From the cell containing the given text, extract its center point as [x, y] coordinate. 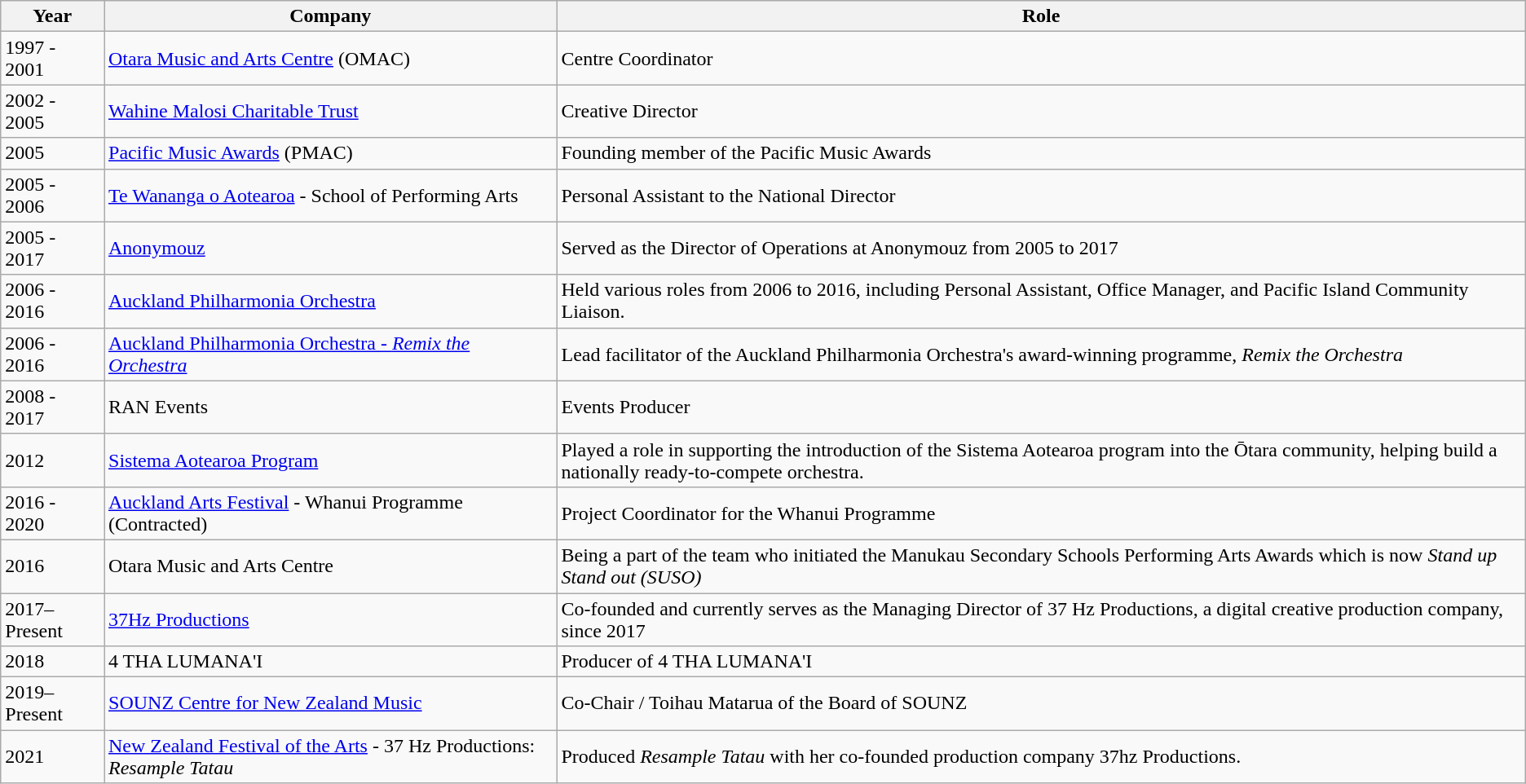
Role [1041, 16]
Auckland Philharmonia Orchestra - Remix the Orchestra [331, 354]
Auckland Arts Festival - Whanui Programme(Contracted) [331, 513]
Creative Director [1041, 111]
Project Coordinator for the Whanui Programme [1041, 513]
Otara Music and Arts Centre [331, 566]
Pacific Music Awards (PMAC) [331, 153]
Wahine Malosi Charitable Trust [331, 111]
Held various roles from 2006 to 2016, including Personal Assistant, Office Manager, and Pacific Island Community Liaison. [1041, 302]
2005 - 2006 [52, 196]
Otara Music and Arts Centre (OMAC) [331, 59]
2019–Present [52, 704]
Anonymouz [331, 248]
2005 [52, 153]
2021 [52, 756]
Served as the Director of Operations at Anonymouz from 2005 to 2017 [1041, 248]
Producer of 4 THA LUMANA'I [1041, 662]
Produced Resample Tatau with her co-founded production company 37hz Productions. [1041, 756]
2002 - 2005 [52, 111]
Being a part of the team who initiated the Manukau Secondary Schools Performing Arts Awards which is now Stand up Stand out (SUSO) [1041, 566]
2005 - 2017 [52, 248]
2012 [52, 460]
RAN Events [331, 407]
Co-founded and currently serves as the Managing Director of 37 Hz Productions, a digital creative production company, since 2017 [1041, 619]
Company [331, 16]
Founding member of the Pacific Music Awards [1041, 153]
2017–Present [52, 619]
1997 - 2001 [52, 59]
Year [52, 16]
Lead facilitator of the Auckland Philharmonia Orchestra's award-winning programme, Remix the Orchestra [1041, 354]
SOUNZ Centre for New Zealand Music [331, 704]
2016 - 2020 [52, 513]
Te Wananga o Aotearoa - School of Performing Arts [331, 196]
Sistema Aotearoa Program [331, 460]
Events Producer [1041, 407]
37Hz Productions [331, 619]
4 THA LUMANA'I [331, 662]
2018 [52, 662]
Auckland Philharmonia Orchestra [331, 302]
2008 - 2017 [52, 407]
Personal Assistant to the National Director [1041, 196]
New Zealand Festival of the Arts - 37 Hz Productions: Resample Tatau [331, 756]
Co-Chair / Toihau Matarua of the Board of SOUNZ [1041, 704]
2016 [52, 566]
Centre Coordinator [1041, 59]
